Return [x, y] of the center of cell containing provided text 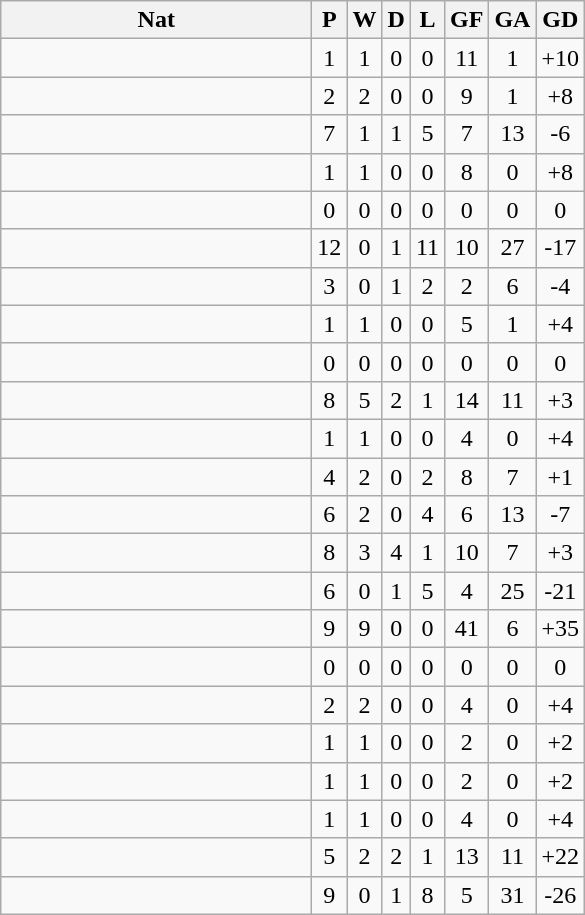
-21 [560, 591]
+22 [560, 857]
L [427, 20]
-7 [560, 515]
GF [467, 20]
P [330, 20]
GD [560, 20]
+35 [560, 629]
-26 [560, 895]
+10 [560, 58]
GA [512, 20]
Nat [156, 20]
-6 [560, 134]
-4 [560, 286]
+1 [560, 477]
D [396, 20]
31 [512, 895]
-17 [560, 248]
27 [512, 248]
14 [467, 400]
41 [467, 629]
25 [512, 591]
12 [330, 248]
W [364, 20]
